Return the [x, y] coordinate for the center point of the cell that contains the specified text.  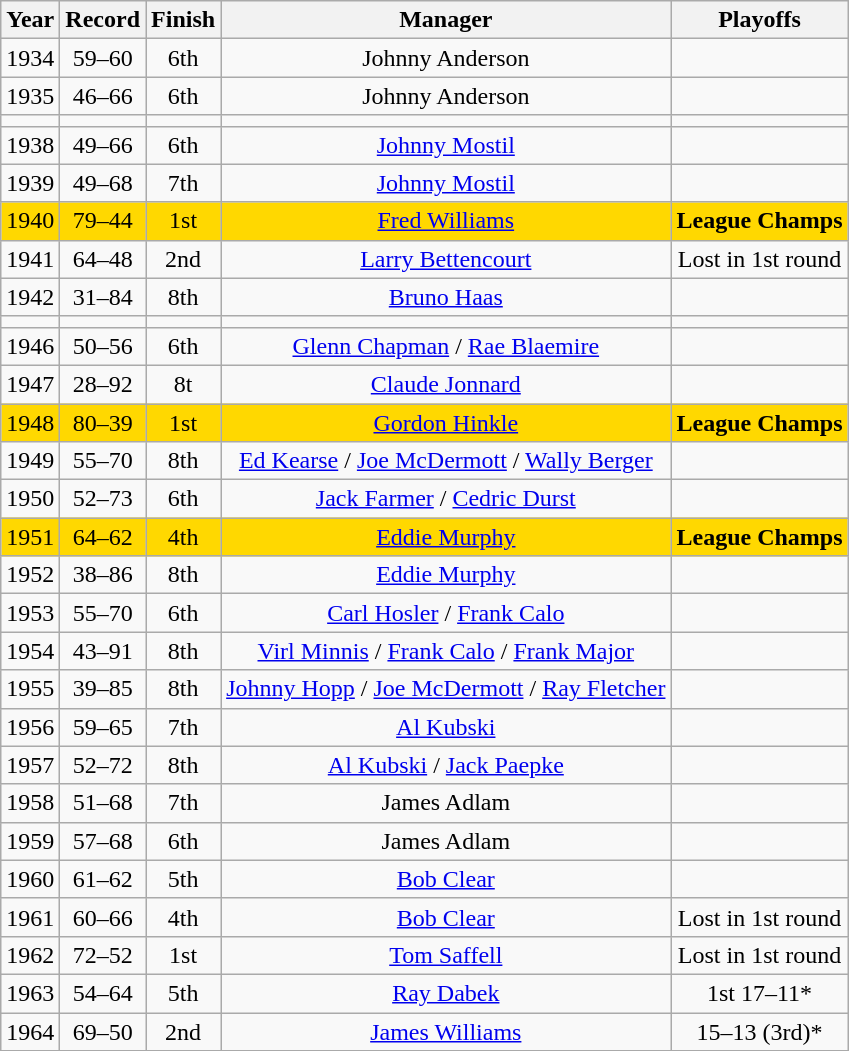
50–56 [103, 346]
1935 [30, 96]
Claude Jonnard [446, 384]
Johnny Hopp / Joe McDermott / Ray Fletcher [446, 689]
1934 [30, 58]
15–13 (3rd)* [760, 1031]
52–72 [103, 765]
57–68 [103, 841]
43–91 [103, 651]
1953 [30, 613]
Glenn Chapman / Rae Blaemire [446, 346]
38–86 [103, 575]
1949 [30, 461]
80–39 [103, 423]
1959 [30, 841]
60–66 [103, 917]
1957 [30, 765]
1938 [30, 145]
8t [184, 384]
1951 [30, 537]
Tom Saffell [446, 955]
1950 [30, 499]
Bruno Haas [446, 297]
1946 [30, 346]
1961 [30, 917]
49–68 [103, 183]
1963 [30, 993]
72–52 [103, 955]
28–92 [103, 384]
Gordon Hinkle [446, 423]
Fred Williams [446, 221]
39–85 [103, 689]
49–66 [103, 145]
1939 [30, 183]
1954 [30, 651]
Playoffs [760, 20]
64–48 [103, 259]
1964 [30, 1031]
1947 [30, 384]
1940 [30, 221]
Ed Kearse / Joe McDermott / Wally Berger [446, 461]
Ray Dabek [446, 993]
52–73 [103, 499]
1962 [30, 955]
46–66 [103, 96]
54–64 [103, 993]
51–68 [103, 803]
1956 [30, 727]
69–50 [103, 1031]
Carl Hosler / Frank Calo [446, 613]
59–65 [103, 727]
Virl Minnis / Frank Calo / Frank Major [446, 651]
1941 [30, 259]
31–84 [103, 297]
Larry Bettencourt [446, 259]
Finish [184, 20]
Al Kubski [446, 727]
Jack Farmer / Cedric Durst [446, 499]
1960 [30, 879]
79–44 [103, 221]
Al Kubski / Jack Paepke [446, 765]
1948 [30, 423]
1942 [30, 297]
Record [103, 20]
1955 [30, 689]
59–60 [103, 58]
61–62 [103, 879]
1952 [30, 575]
1958 [30, 803]
Manager [446, 20]
James Williams [446, 1031]
Year [30, 20]
64–62 [103, 537]
1st 17–11* [760, 993]
